Output the (X, Y) coordinate of the center of the cell containing the given text.  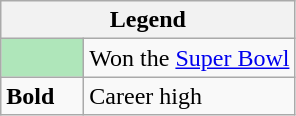
Career high (190, 96)
Bold (42, 96)
Legend (148, 20)
Won the Super Bowl (190, 58)
